From the cell containing the given text, extract its center point as [x, y] coordinate. 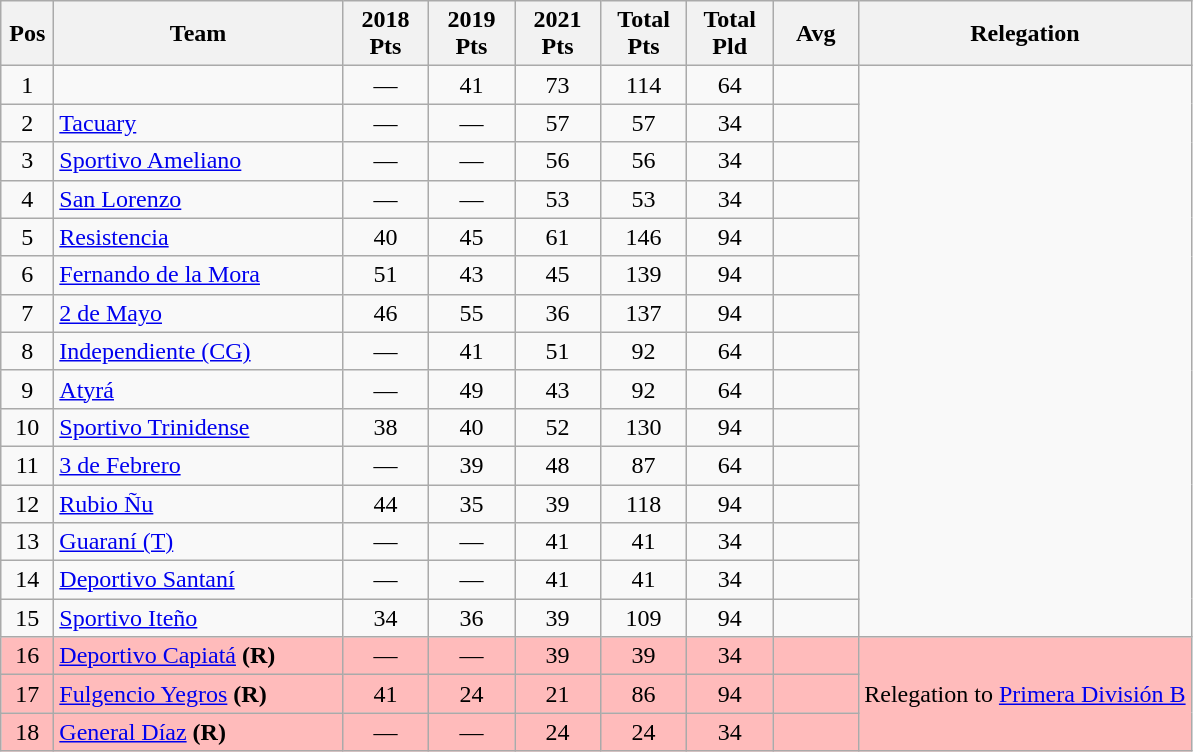
Relegation to Primera División B [1025, 694]
Avg [816, 34]
Team [198, 34]
8 [28, 351]
13 [28, 542]
San Lorenzo [198, 199]
2021Pts [557, 34]
Fulgencio Yegros (R) [198, 694]
6 [28, 275]
12 [28, 503]
14 [28, 580]
Resistencia [198, 237]
44 [385, 503]
Sportivo Trinidense [198, 427]
55 [471, 313]
49 [471, 389]
Sportivo Ameliano [198, 161]
Relegation [1025, 34]
137 [644, 313]
Sportivo Iteño [198, 618]
3 de Febrero [198, 465]
130 [644, 427]
21 [557, 694]
Atyrá [198, 389]
18 [28, 732]
General Díaz (R) [198, 732]
146 [644, 237]
16 [28, 656]
4 [28, 199]
15 [28, 618]
TotalPld [730, 34]
48 [557, 465]
73 [557, 85]
11 [28, 465]
Fernando de la Mora [198, 275]
2018Pts [385, 34]
17 [28, 694]
139 [644, 275]
52 [557, 427]
10 [28, 427]
TotalPts [644, 34]
Tacuary [198, 123]
114 [644, 85]
2 [28, 123]
2 de Mayo [198, 313]
109 [644, 618]
86 [644, 694]
38 [385, 427]
Rubio Ñu [198, 503]
118 [644, 503]
87 [644, 465]
61 [557, 237]
Independiente (CG) [198, 351]
Guaraní (T) [198, 542]
2019Pts [471, 34]
Deportivo Capiatá (R) [198, 656]
7 [28, 313]
9 [28, 389]
Pos [28, 34]
3 [28, 161]
5 [28, 237]
Deportivo Santaní [198, 580]
1 [28, 85]
35 [471, 503]
46 [385, 313]
